Search for the cell housing the specified text and yield its [X, Y] center coordinate. 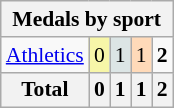
Athletics [45, 55]
Medals by sport [87, 19]
Total [45, 90]
